Determine the [x, y] coordinate at the center of the cell enclosing the given text.  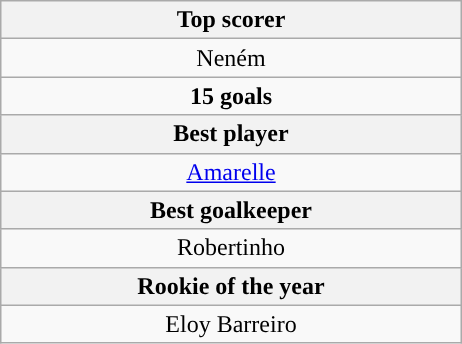
Eloy Barreiro [230, 324]
Amarelle [230, 172]
Robertinho [230, 248]
Top scorer [230, 20]
Rookie of the year [230, 286]
15 goals [230, 96]
Neném [230, 58]
Best goalkeeper [230, 210]
Best player [230, 134]
